Search for the cell housing the specified text and yield its [X, Y] center coordinate. 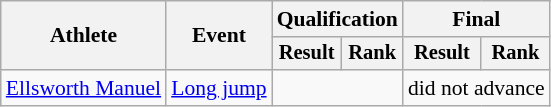
Ellsworth Manuel [84, 88]
Qualification [338, 19]
did not advance [476, 88]
Athlete [84, 36]
Final [476, 19]
Long jump [218, 88]
Event [218, 36]
